Extract the (x, y) coordinate from the center of the cell holding the provided text.  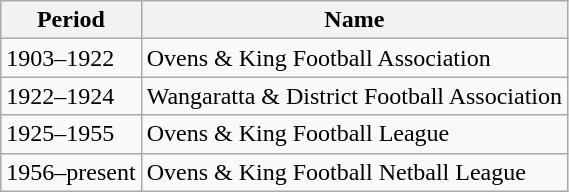
1922–1924 (71, 96)
Period (71, 20)
1956–present (71, 172)
Name (354, 20)
Ovens & King Football Association (354, 58)
1903–1922 (71, 58)
Ovens & King Football League (354, 134)
Wangaratta & District Football Association (354, 96)
Ovens & King Football Netball League (354, 172)
1925–1955 (71, 134)
